Capture the cell that displays the provided text and extract its (X, Y) central coordinate. 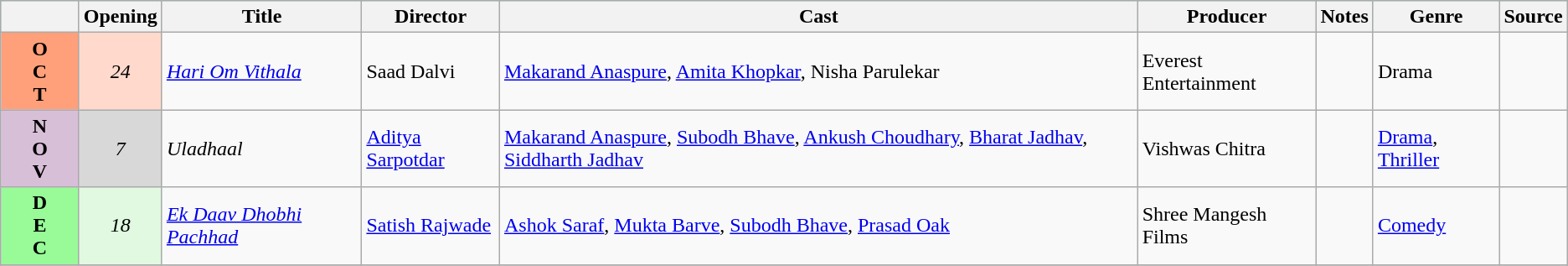
Hari Om Vithala (261, 71)
Makarand Anaspure, Amita Khopkar, Nisha Parulekar (818, 71)
Comedy (1436, 226)
Makarand Anaspure, Subodh Bhave, Ankush Choudhary, Bharat Jadhav, Siddharth Jadhav (818, 149)
Ek Daav Dhobhi Pachhad (261, 226)
Ashok Saraf, Mukta Barve, Subodh Bhave, Prasad Oak (818, 226)
Source (1533, 17)
Uladhaal (261, 149)
Opening (121, 17)
Vishwas Chitra (1226, 149)
Genre (1436, 17)
OCT (40, 71)
18 (121, 226)
Title (261, 17)
Director (431, 17)
Drama, Thriller (1436, 149)
NOV (40, 149)
Saad Dalvi (431, 71)
DEC (40, 226)
Cast (818, 17)
7 (121, 149)
Aditya Sarpotdar (431, 149)
Everest Entertainment (1226, 71)
24 (121, 71)
Producer (1226, 17)
Shree Mangesh Films (1226, 226)
Drama (1436, 71)
Satish Rajwade (431, 226)
Notes (1344, 17)
